Locate the cell with the specified text and output its (X, Y) center coordinate. 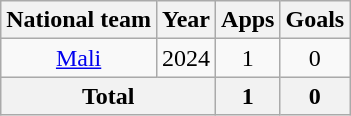
2024 (186, 58)
Apps (248, 20)
Year (186, 20)
Mali (79, 58)
National team (79, 20)
Goals (315, 20)
Total (108, 96)
